Determine the [X, Y] coordinate at the center of the cell enclosing the given text.  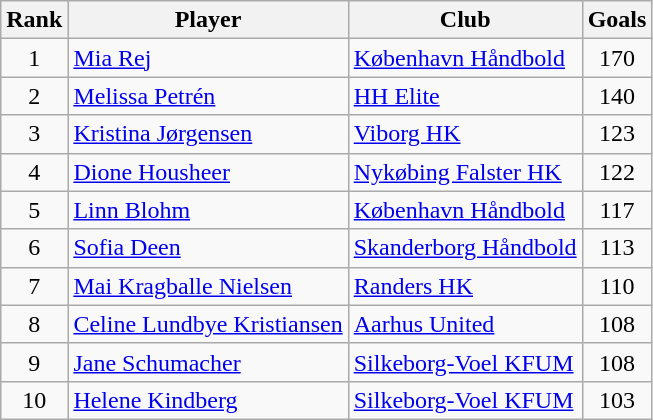
4 [34, 172]
Player [208, 20]
HH Elite [465, 96]
122 [617, 172]
140 [617, 96]
10 [34, 400]
7 [34, 286]
9 [34, 362]
117 [617, 210]
123 [617, 134]
Viborg HK [465, 134]
2 [34, 96]
Mai Kragballe Nielsen [208, 286]
Jane Schumacher [208, 362]
3 [34, 134]
103 [617, 400]
Dione Housheer [208, 172]
Mia Rej [208, 58]
Goals [617, 20]
Skanderborg Håndbold [465, 248]
Linn Blohm [208, 210]
Sofia Deen [208, 248]
Rank [34, 20]
Celine Lundbye Kristiansen [208, 324]
1 [34, 58]
Kristina Jørgensen [208, 134]
113 [617, 248]
Aarhus United [465, 324]
Melissa Petrén [208, 96]
5 [34, 210]
170 [617, 58]
Nykøbing Falster HK [465, 172]
110 [617, 286]
6 [34, 248]
Club [465, 20]
Randers HK [465, 286]
8 [34, 324]
Helene Kindberg [208, 400]
